Output the [X, Y] coordinate of the center of the cell containing the given text.  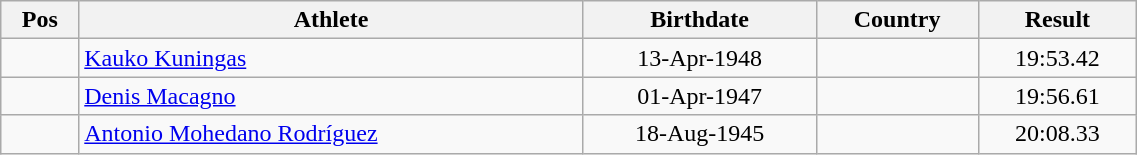
Result [1058, 20]
Denis Macagno [332, 96]
19:53.42 [1058, 58]
Antonio Mohedano Rodríguez [332, 134]
18-Aug-1945 [700, 134]
Athlete [332, 20]
20:08.33 [1058, 134]
13-Apr-1948 [700, 58]
Country [897, 20]
19:56.61 [1058, 96]
01-Apr-1947 [700, 96]
Birthdate [700, 20]
Kauko Kuningas [332, 58]
Pos [40, 20]
